Search for the cell housing the specified text and yield its (X, Y) center coordinate. 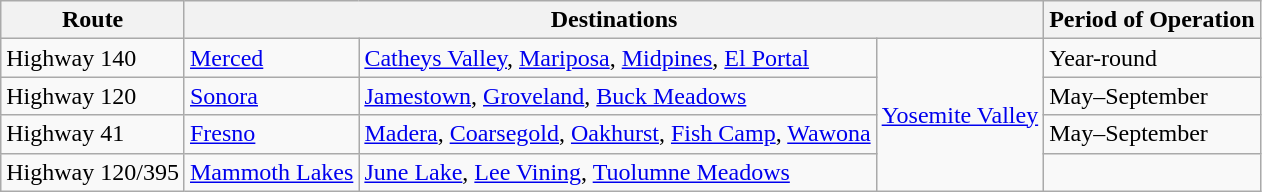
Highway 140 (93, 58)
Highway 120 (93, 96)
Destinations (614, 20)
Fresno (271, 134)
Madera, Coarsegold, Oakhurst, Fish Camp, Wawona (618, 134)
Period of Operation (1152, 20)
Highway 41 (93, 134)
Route (93, 20)
Merced (271, 58)
Year-round (1152, 58)
Sonora (271, 96)
Yosemite Valley (960, 115)
June Lake, Lee Vining, Tuolumne Meadows (618, 172)
Jamestown, Groveland, Buck Meadows (618, 96)
Mammoth Lakes (271, 172)
Catheys Valley, Mariposa, Midpines, El Portal (618, 58)
Highway 120/395 (93, 172)
